Capture the cell that displays the provided text and extract its (x, y) central coordinate. 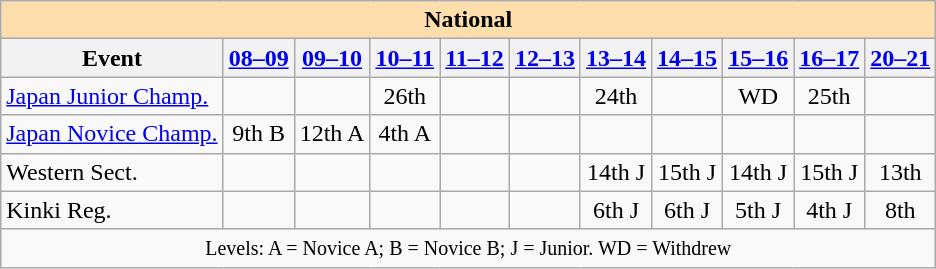
Japan Junior Champ. (112, 96)
WD (758, 96)
11–12 (475, 58)
14–15 (688, 58)
12–13 (544, 58)
4th A (405, 134)
13–14 (616, 58)
Levels: A = Novice A; B = Novice B; J = Junior. WD = Withdrew (468, 248)
16–17 (830, 58)
Event (112, 58)
8th (900, 210)
20–21 (900, 58)
10–11 (405, 58)
24th (616, 96)
12th A (332, 134)
National (468, 20)
Kinki Reg. (112, 210)
13th (900, 172)
Japan Novice Champ. (112, 134)
08–09 (258, 58)
5th J (758, 210)
15–16 (758, 58)
26th (405, 96)
25th (830, 96)
4th J (830, 210)
9th B (258, 134)
Western Sect. (112, 172)
09–10 (332, 58)
